Pinpoint the cell where the given text exists, returning its [X, Y] midpoint coordinate. 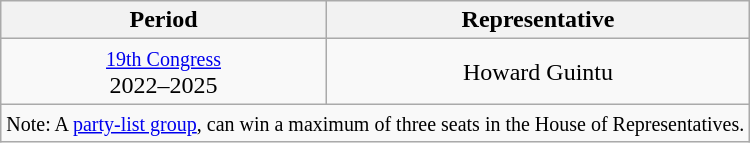
Period [164, 20]
Note: A party-list group, can win a maximum of three seats in the House of Representatives. [376, 123]
Howard Guintu [538, 72]
19th Congress2022–2025 [164, 72]
Representative [538, 20]
